Identify which cell holds the provided text, then report its [x, y] central coordinate. 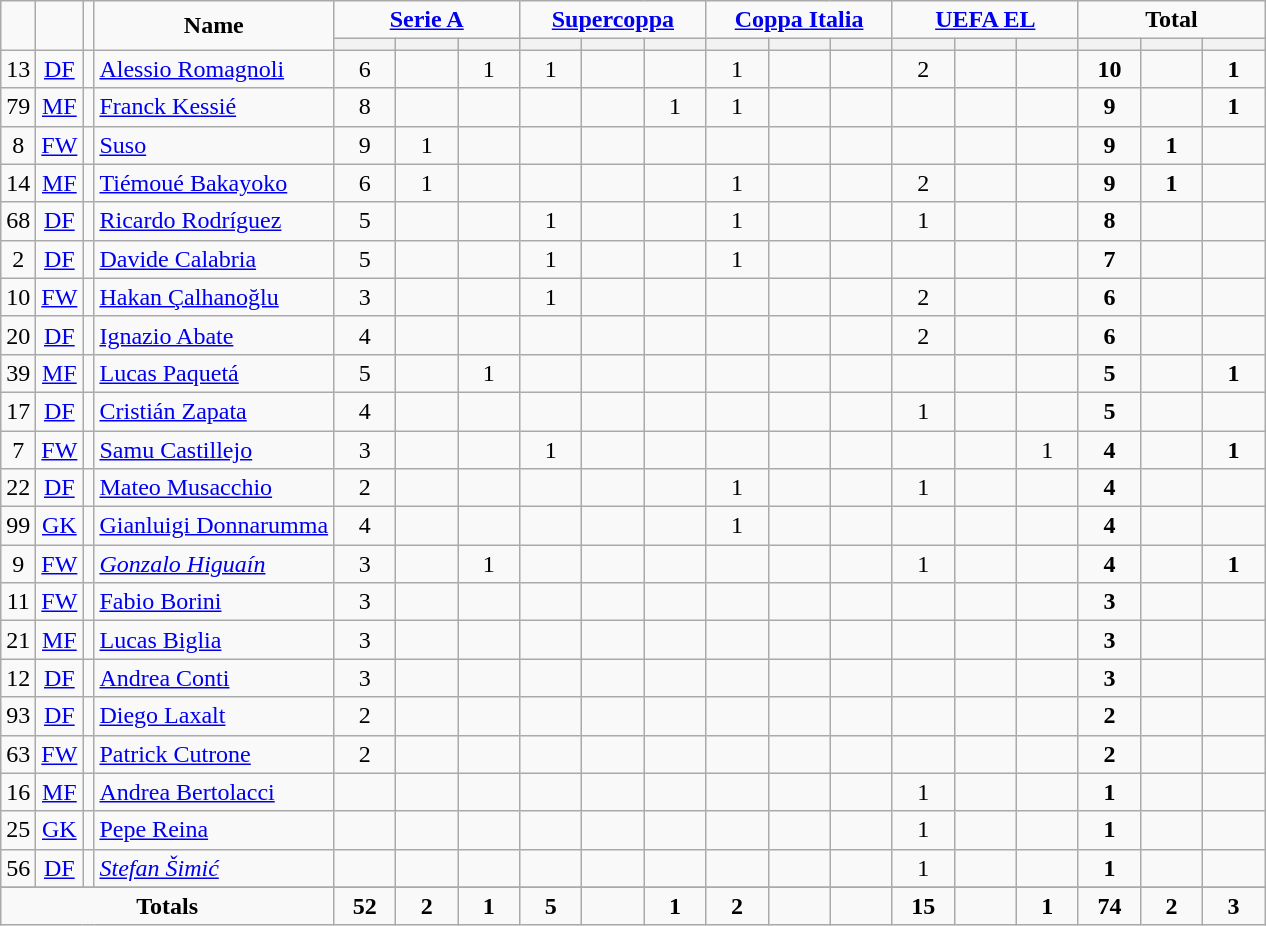
21 [18, 640]
13 [18, 69]
Mateo Musacchio [214, 488]
52 [365, 906]
Tiémoué Bakayoko [214, 183]
39 [18, 373]
Franck Kessié [214, 107]
56 [18, 868]
UEFA EL [985, 20]
Gonzalo Higuaín [214, 564]
22 [18, 488]
20 [18, 335]
Serie A [427, 20]
16 [18, 792]
Cristián Zapata [214, 411]
68 [18, 221]
Samu Castillejo [214, 449]
Pepe Reina [214, 830]
Patrick Cutrone [214, 754]
Diego Laxalt [214, 716]
93 [18, 716]
Davide Calabria [214, 259]
Name [214, 26]
Andrea Conti [214, 678]
17 [18, 411]
Total [1171, 20]
Gianluigi Donnarumma [214, 526]
Alessio Romagnoli [214, 69]
Suso [214, 145]
Lucas Paquetá [214, 373]
15 [923, 906]
63 [18, 754]
99 [18, 526]
Hakan Çalhanoğlu [214, 297]
Andrea Bertolacci [214, 792]
74 [1109, 906]
Ignazio Abate [214, 335]
Ricardo Rodríguez [214, 221]
Fabio Borini [214, 602]
Coppa Italia [799, 20]
25 [18, 830]
Totals [168, 906]
11 [18, 602]
79 [18, 107]
Lucas Biglia [214, 640]
Stefan Šimić [214, 868]
12 [18, 678]
14 [18, 183]
Supercoppa [613, 20]
